For the text-containing cell, return its midpoint in (X, Y) coordinate format. 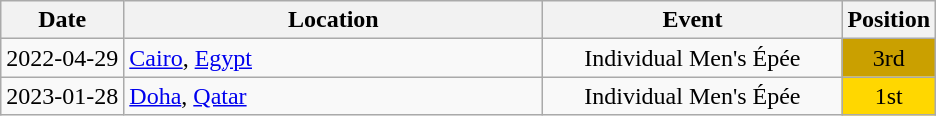
2022-04-29 (62, 58)
2023-01-28 (62, 96)
1st (889, 96)
Date (62, 20)
Location (334, 20)
Doha, Qatar (334, 96)
Event (692, 20)
Position (889, 20)
Cairo, Egypt (334, 58)
3rd (889, 58)
